Detect which cell encompasses the target text, then output its (X, Y) center coordinate. 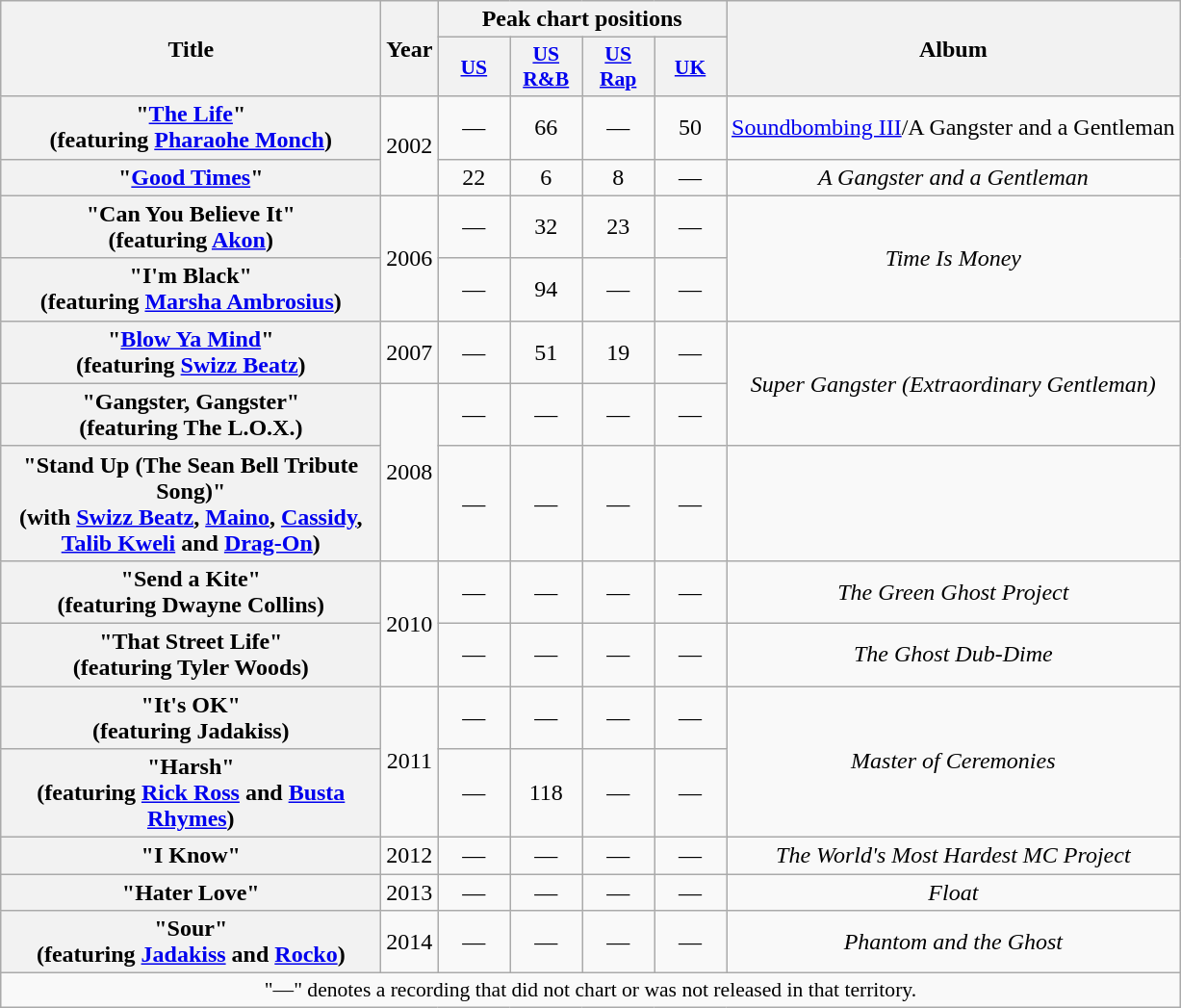
"Hater Love" (191, 892)
Title (191, 48)
Peak chart positions (582, 19)
2010 (410, 623)
2006 (410, 258)
"It's OK"(featuring Jadakiss) (191, 716)
2013 (410, 892)
Soundbombing III/A Gangster and a Gentleman (953, 127)
"I Know" (191, 856)
"Sour"(featuring Jadakiss and Rocko) (191, 942)
50 (691, 127)
"That Street Life"(featuring Tyler Woods) (191, 655)
Album (953, 48)
"—" denotes a recording that did not chart or was not released in that territory. (591, 991)
UK (691, 67)
"Stand Up (The Sean Bell Tribute Song)"(with Swizz Beatz, Maino, Cassidy, Talib Kweli and Drag-On) (191, 503)
"Blow Ya Mind"(featuring Swizz Beatz) (191, 352)
"Can You Believe It"(featuring Akon) (191, 227)
Super Gangster (Extraordinary Gentleman) (953, 383)
"Harsh"(featuring Rick Ross and Busta Rhymes) (191, 793)
"I'm Black"(featuring Marsha Ambrosius) (191, 289)
The World's Most Hardest MC Project (953, 856)
19 (618, 352)
A Gangster and a Gentleman (953, 177)
The Ghost Dub-Dime (953, 655)
94 (547, 289)
Time Is Money (953, 258)
USR&B (547, 67)
8 (618, 177)
2014 (410, 942)
22 (474, 177)
"Good Times" (191, 177)
66 (547, 127)
Master of Ceremonies (953, 761)
2011 (410, 761)
"The Life"(featuring Pharaohe Monch) (191, 127)
2012 (410, 856)
The Green Ghost Project (953, 591)
32 (547, 227)
51 (547, 352)
6 (547, 177)
"Gangster, Gangster"(featuring The L.O.X.) (191, 414)
2002 (410, 146)
Year (410, 48)
Phantom and the Ghost (953, 942)
US (474, 67)
118 (547, 793)
USRap (618, 67)
2007 (410, 352)
23 (618, 227)
2008 (410, 472)
"Send a Kite"(featuring Dwayne Collins) (191, 591)
Float (953, 892)
